Search for the cell housing the specified text and yield its (X, Y) center coordinate. 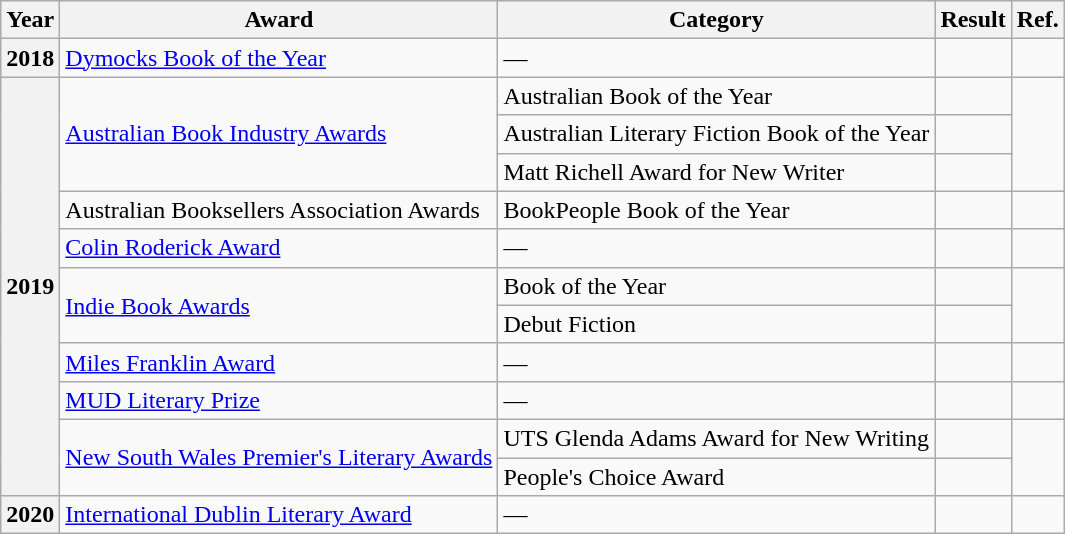
Result (973, 20)
Miles Franklin Award (279, 362)
2020 (30, 515)
Australian Literary Fiction Book of the Year (716, 134)
Colin Roderick Award (279, 248)
Category (716, 20)
Australian Booksellers Association Awards (279, 210)
2019 (30, 286)
People's Choice Award (716, 477)
New South Wales Premier's Literary Awards (279, 457)
BookPeople Book of the Year (716, 210)
Dymocks Book of the Year (279, 58)
Indie Book Awards (279, 305)
2018 (30, 58)
Book of the Year (716, 286)
Debut Fiction (716, 324)
Matt Richell Award for New Writer (716, 172)
MUD Literary Prize (279, 400)
UTS Glenda Adams Award for New Writing (716, 438)
Ref. (1038, 20)
Year (30, 20)
Award (279, 20)
International Dublin Literary Award (279, 515)
Australian Book Industry Awards (279, 134)
Australian Book of the Year (716, 96)
